Provide the [x, y] coordinate of the cell's center where the given text is located.  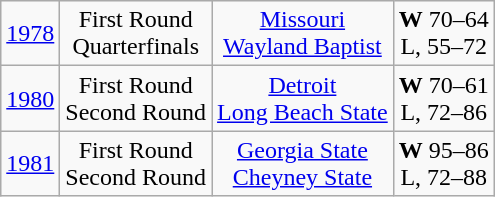
W 70–61L, 72–86 [444, 98]
MissouriWayland Baptist [303, 34]
1981 [30, 164]
1980 [30, 98]
DetroitLong Beach State [303, 98]
1978 [30, 34]
W 95–86L, 72–88 [444, 164]
Georgia StateCheyney State [303, 164]
W 70–64L, 55–72 [444, 34]
First RoundQuarterfinals [136, 34]
